From the cell containing the given text, extract its center point as (x, y) coordinate. 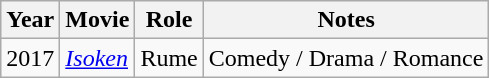
Year (30, 20)
Role (169, 20)
2017 (30, 58)
Notes (346, 20)
Comedy / Drama / Romance (346, 58)
Isoken (98, 58)
Rume (169, 58)
Movie (98, 20)
